Capture the cell that displays the provided text and extract its (X, Y) central coordinate. 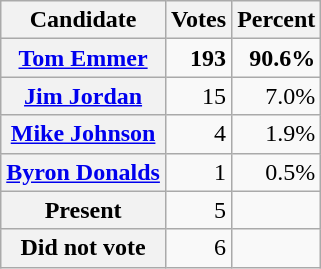
Votes (198, 20)
Candidate (84, 20)
1.9% (276, 134)
Present (84, 210)
Percent (276, 20)
4 (198, 134)
Tom Emmer (84, 58)
90.6% (276, 58)
Byron Donalds (84, 172)
Mike Johnson (84, 134)
7.0% (276, 96)
1 (198, 172)
Did not vote (84, 248)
15 (198, 96)
Jim Jordan (84, 96)
193 (198, 58)
0.5% (276, 172)
6 (198, 248)
5 (198, 210)
